Return the (x, y) coordinate for the center point of the cell that contains the specified text.  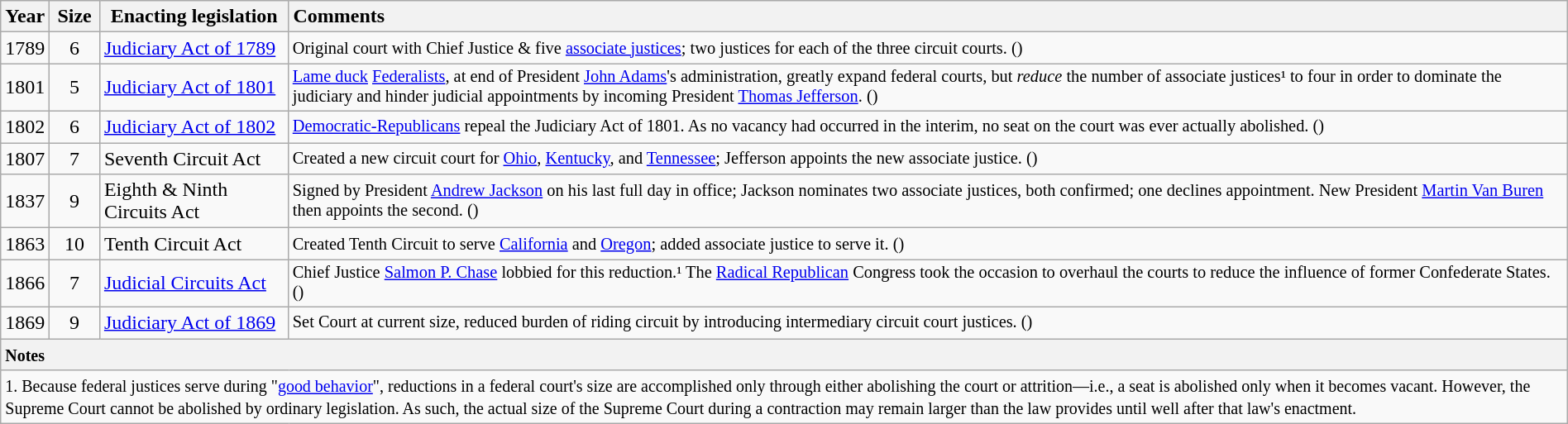
Judiciary Act of 1869 (194, 322)
Judiciary Act of 1789 (194, 48)
Created Tenth Circuit to serve California and Oregon; added associate justice to serve it. () (928, 244)
1807 (25, 159)
Set Court at current size, reduced burden of riding circuit by introducing intermediary circuit court justices. () (928, 322)
1866 (25, 283)
5 (74, 88)
1863 (25, 244)
Comments (928, 17)
1837 (25, 202)
Judiciary Act of 1801 (194, 88)
1801 (25, 88)
Judiciary Act of 1802 (194, 127)
Created a new circuit court for Ohio, Kentucky, and Tennessee; Jefferson appoints the new associate justice. () (928, 159)
Size (74, 17)
Tenth Circuit Act (194, 244)
Year (25, 17)
Original court with Chief Justice & five associate justices; two justices for each of the three circuit courts. () (928, 48)
1869 (25, 322)
Eighth & Ninth Circuits Act (194, 202)
Seventh Circuit Act (194, 159)
Enacting legislation (194, 17)
1789 (25, 48)
Notes (784, 355)
10 (74, 244)
1802 (25, 127)
Judicial Circuits Act (194, 283)
